For the text-containing cell, return its midpoint in [x, y] coordinate format. 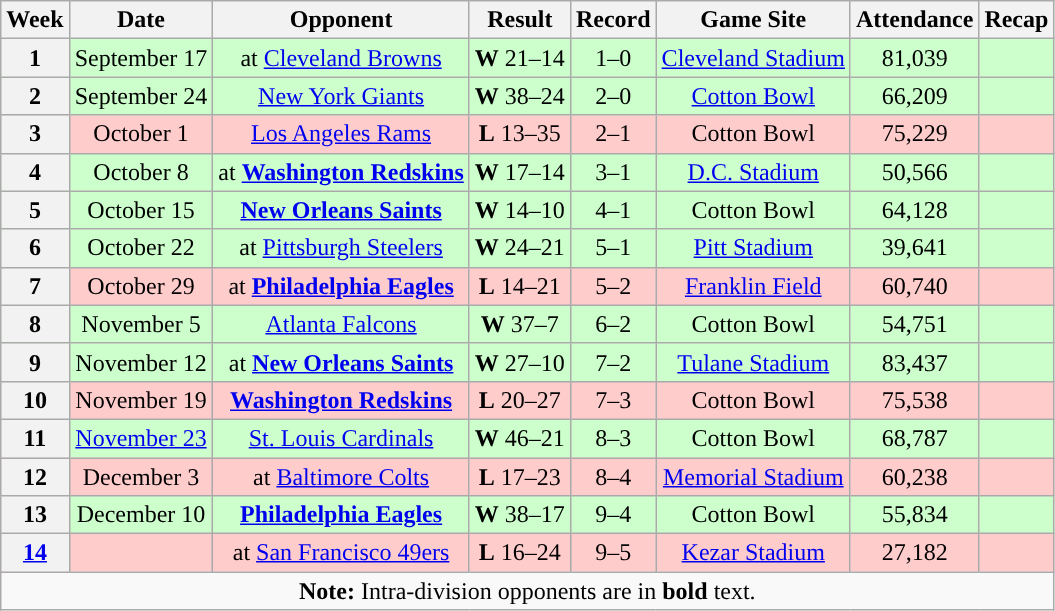
54,751 [914, 324]
Recap [1016, 20]
2 [35, 96]
Week [35, 20]
W 37–7 [520, 324]
10 [35, 400]
2–1 [613, 134]
W 21–14 [520, 58]
St. Louis Cardinals [341, 438]
75,538 [914, 400]
9–5 [613, 553]
5 [35, 210]
October 1 [141, 134]
83,437 [914, 362]
Memorial Stadium [753, 477]
New Orleans Saints [341, 210]
at Pittsburgh Steelers [341, 248]
New York Giants [341, 96]
14 [35, 553]
7 [35, 286]
9–4 [613, 515]
Cleveland Stadium [753, 58]
L 17–23 [520, 477]
4 [35, 172]
W 27–10 [520, 362]
W 46–21 [520, 438]
W 14–10 [520, 210]
L 14–21 [520, 286]
Pitt Stadium [753, 248]
6–2 [613, 324]
66,209 [914, 96]
Game Site [753, 20]
13 [35, 515]
at Washington Redskins [341, 172]
5–1 [613, 248]
September 17 [141, 58]
8 [35, 324]
L 13–35 [520, 134]
7–3 [613, 400]
Result [520, 20]
60,740 [914, 286]
9 [35, 362]
at Cleveland Browns [341, 58]
L 16–24 [520, 553]
81,039 [914, 58]
Philadelphia Eagles [341, 515]
1–0 [613, 58]
55,834 [914, 515]
4–1 [613, 210]
September 24 [141, 96]
October 22 [141, 248]
Atlanta Falcons [341, 324]
3–1 [613, 172]
Note: Intra-division opponents are in bold text. [528, 591]
December 3 [141, 477]
39,641 [914, 248]
6 [35, 248]
Washington Redskins [341, 400]
11 [35, 438]
at Baltimore Colts [341, 477]
November 19 [141, 400]
75,229 [914, 134]
Date [141, 20]
1 [35, 58]
3 [35, 134]
Record [613, 20]
60,238 [914, 477]
8–4 [613, 477]
Los Angeles Rams [341, 134]
October 8 [141, 172]
50,566 [914, 172]
Opponent [341, 20]
12 [35, 477]
W 38–17 [520, 515]
November 23 [141, 438]
at San Francisco 49ers [341, 553]
7–2 [613, 362]
Kezar Stadium [753, 553]
W 17–14 [520, 172]
2–0 [613, 96]
64,128 [914, 210]
8–3 [613, 438]
68,787 [914, 438]
Tulane Stadium [753, 362]
L 20–27 [520, 400]
November 12 [141, 362]
5–2 [613, 286]
at Philadelphia Eagles [341, 286]
D.C. Stadium [753, 172]
at New Orleans Saints [341, 362]
27,182 [914, 553]
Attendance [914, 20]
October 29 [141, 286]
Franklin Field [753, 286]
W 38–24 [520, 96]
November 5 [141, 324]
W 24–21 [520, 248]
October 15 [141, 210]
December 10 [141, 515]
